Locate the cell with the specified text and output its (X, Y) center coordinate. 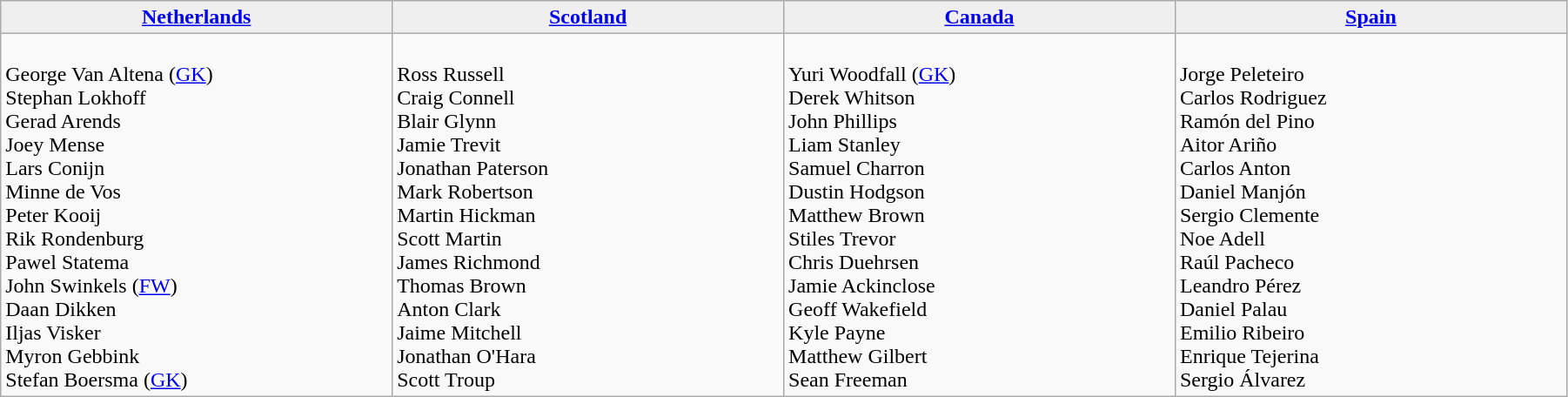
Netherlands (197, 17)
Spain (1370, 17)
Scotland (588, 17)
Canada (980, 17)
